Search for the cell housing the specified text and yield its (X, Y) center coordinate. 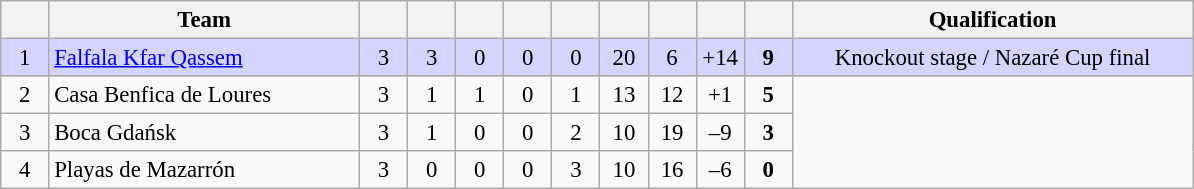
Knockout stage / Nazaré Cup final (992, 58)
Boca Gdańsk (204, 133)
–6 (720, 170)
5 (768, 95)
9 (768, 58)
+1 (720, 95)
Falfala Kfar Qassem (204, 58)
Team (204, 20)
–9 (720, 133)
12 (672, 95)
Qualification (992, 20)
Playas de Mazarrón (204, 170)
+14 (720, 58)
Casa Benfica de Loures (204, 95)
19 (672, 133)
16 (672, 170)
20 (624, 58)
4 (25, 170)
6 (672, 58)
13 (624, 95)
